Output the (x, y) coordinate of the center of the cell containing the given text.  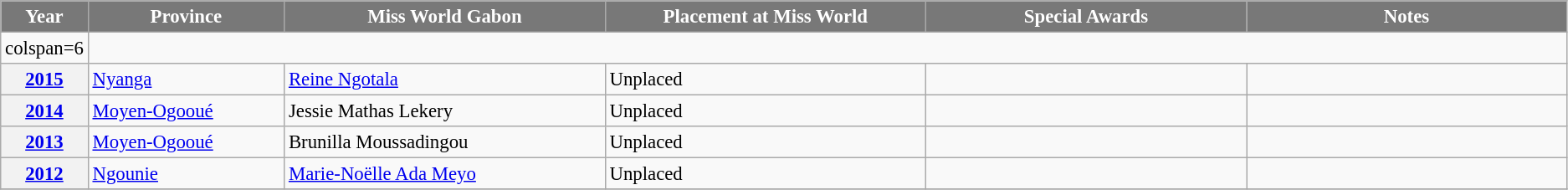
2014 (44, 111)
Ngounie (186, 174)
Marie-Noëlle Ada Meyo (445, 174)
Special Awards (1086, 17)
Jessie Mathas Lekery (445, 111)
2012 (44, 174)
2015 (44, 80)
Brunilla Moussadingou (445, 142)
Notes (1407, 17)
2013 (44, 142)
Reine Ngotala (445, 80)
colspan=6 (44, 49)
Province (186, 17)
Nyanga (186, 80)
Miss World Gabon (445, 17)
Placement at Miss World (765, 17)
Year (44, 17)
